From the cell containing the given text, extract its center point as [x, y] coordinate. 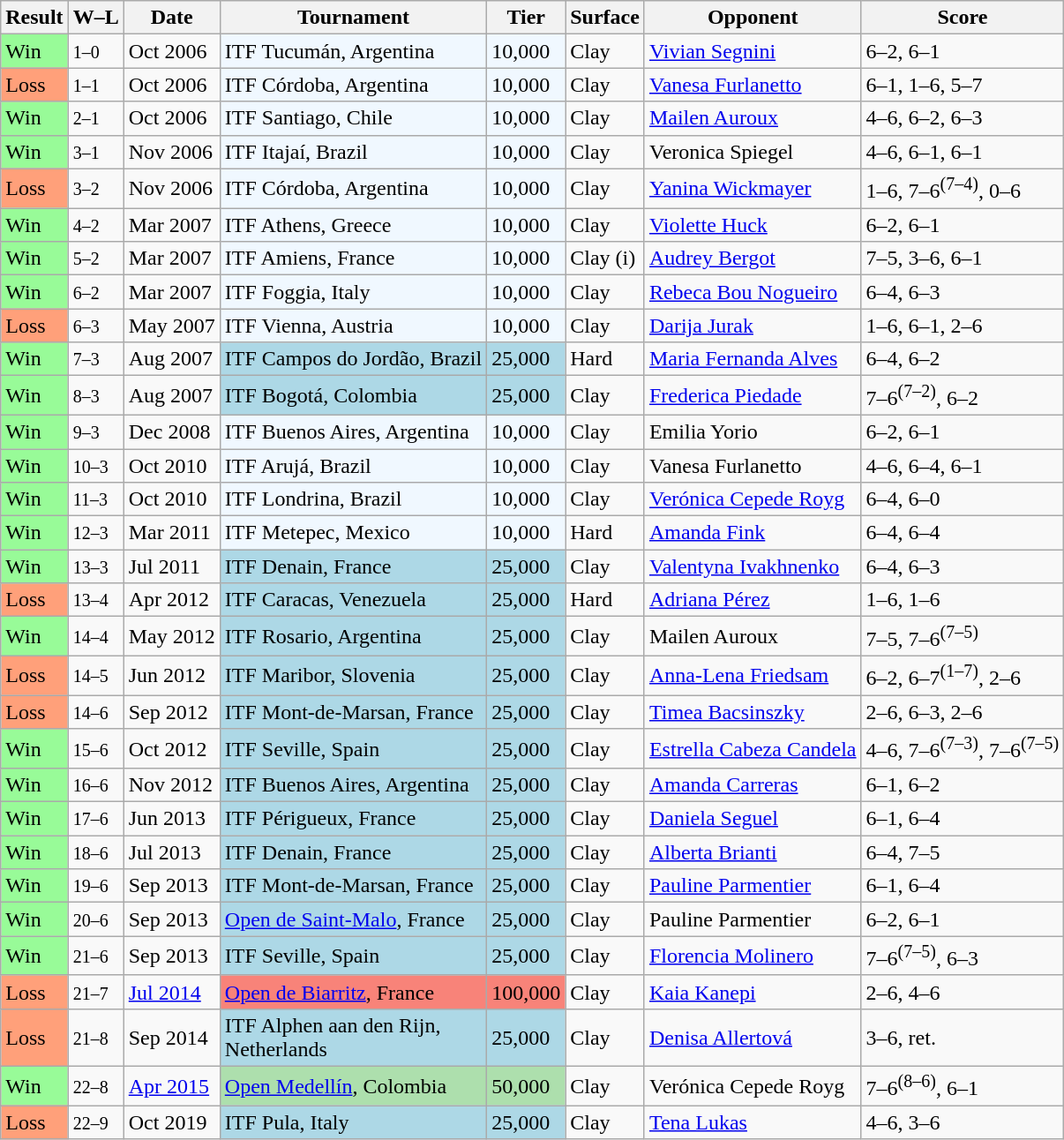
3–1 [95, 152]
16–6 [95, 785]
Vivian Segnini [753, 51]
ITF Foggia, Italy [353, 292]
ITF Rosario, Argentina [353, 637]
ITF Maribor, Slovenia [353, 676]
ITF Périgueux, France [353, 819]
ITF Tucumán, Argentina [353, 51]
ITF Bogotá, Colombia [353, 395]
21–8 [95, 1038]
May 2012 [171, 637]
Clay (i) [605, 259]
6–4, 6–2 [963, 359]
6–2 [95, 292]
15–6 [95, 748]
7–6(8–6), 6–1 [963, 1087]
Open de Biarritz, France [353, 992]
Daniela Seguel [753, 819]
Kaia Kanepi [753, 992]
4–6, 6–1, 6–1 [963, 152]
10–3 [95, 466]
6–4, 7–5 [963, 852]
8–3 [95, 395]
Mar 2011 [171, 533]
Tier [526, 18]
ITF Athens, Greece [353, 225]
Apr 2012 [171, 600]
Open Medellín, Colombia [353, 1087]
19–6 [95, 886]
Tournament [353, 18]
13–3 [95, 566]
Oct 2019 [171, 1122]
Veronica Spiegel [753, 152]
Amanda Fink [753, 533]
1–0 [95, 51]
7–3 [95, 359]
7–6(7–5), 6–3 [963, 956]
Valentyna Ivakhnenko [753, 566]
Surface [605, 18]
ITF Itajaí, Brazil [353, 152]
11–3 [95, 499]
50,000 [526, 1087]
Estrella Cabeza Candela [753, 748]
22–9 [95, 1122]
3–6, ret. [963, 1038]
1–6, 1–6 [963, 600]
Dec 2008 [171, 431]
6–1, 6–2 [963, 785]
17–6 [95, 819]
Violette Huck [753, 225]
Audrey Bergot [753, 259]
Adriana Pérez [753, 600]
14–4 [95, 637]
6–4, 6–0 [963, 499]
6–3 [95, 326]
9–3 [95, 431]
1–1 [95, 85]
ITF Santiago, Chile [353, 118]
12–3 [95, 533]
Oct 2012 [171, 748]
Date [171, 18]
4–6, 6–2, 6–3 [963, 118]
Sep 2012 [171, 712]
6–4, 6–4 [963, 533]
Result [34, 18]
21–6 [95, 956]
Nov 2012 [171, 785]
ITF Alphen aan den Rijn, Netherlands [353, 1038]
4–6, 3–6 [963, 1122]
4–6, 6–4, 6–1 [963, 466]
ITF Pula, Italy [353, 1122]
Anna-Lena Friedsam [753, 676]
Darija Jurak [753, 326]
22–8 [95, 1087]
Florencia Molinero [753, 956]
2–6, 4–6 [963, 992]
7–5, 3–6, 6–1 [963, 259]
Amanda Carreras [753, 785]
7–5, 7–6(7–5) [963, 637]
Open de Saint-Malo, France [353, 919]
1–6, 7–6(7–4), 0–6 [963, 189]
Jul 2013 [171, 852]
5–2 [95, 259]
1–6, 6–1, 2–6 [963, 326]
ITF Arujá, Brazil [353, 466]
ITF Metepec, Mexico [353, 533]
May 2007 [171, 326]
Jul 2011 [171, 566]
14–6 [95, 712]
2–1 [95, 118]
ITF Amiens, France [353, 259]
21–7 [95, 992]
4–6, 7–6(7–3), 7–6(7–5) [963, 748]
Tena Lukas [753, 1122]
ITF Campos do Jordão, Brazil [353, 359]
Alberta Brianti [753, 852]
ITF Caracas, Venezuela [353, 600]
Frederica Piedade [753, 395]
13–4 [95, 600]
Jul 2014 [171, 992]
ITF Vienna, Austria [353, 326]
7–6(7–2), 6–2 [963, 395]
6–1, 1–6, 5–7 [963, 85]
20–6 [95, 919]
ITF Londrina, Brazil [353, 499]
Opponent [753, 18]
Sep 2014 [171, 1038]
6–2, 6–7(1–7), 2–6 [963, 676]
18–6 [95, 852]
Jun 2012 [171, 676]
100,000 [526, 992]
Rebeca Bou Nogueiro [753, 292]
Emilia Yorio [753, 431]
Yanina Wickmayer [753, 189]
4–2 [95, 225]
W–L [95, 18]
Score [963, 18]
Apr 2015 [171, 1087]
Jun 2013 [171, 819]
Timea Bacsinszky [753, 712]
2–6, 6–3, 2–6 [963, 712]
Maria Fernanda Alves [753, 359]
3–2 [95, 189]
Denisa Allertová [753, 1038]
14–5 [95, 676]
